Extract the (x, y) coordinate from the center of the cell holding the provided text.  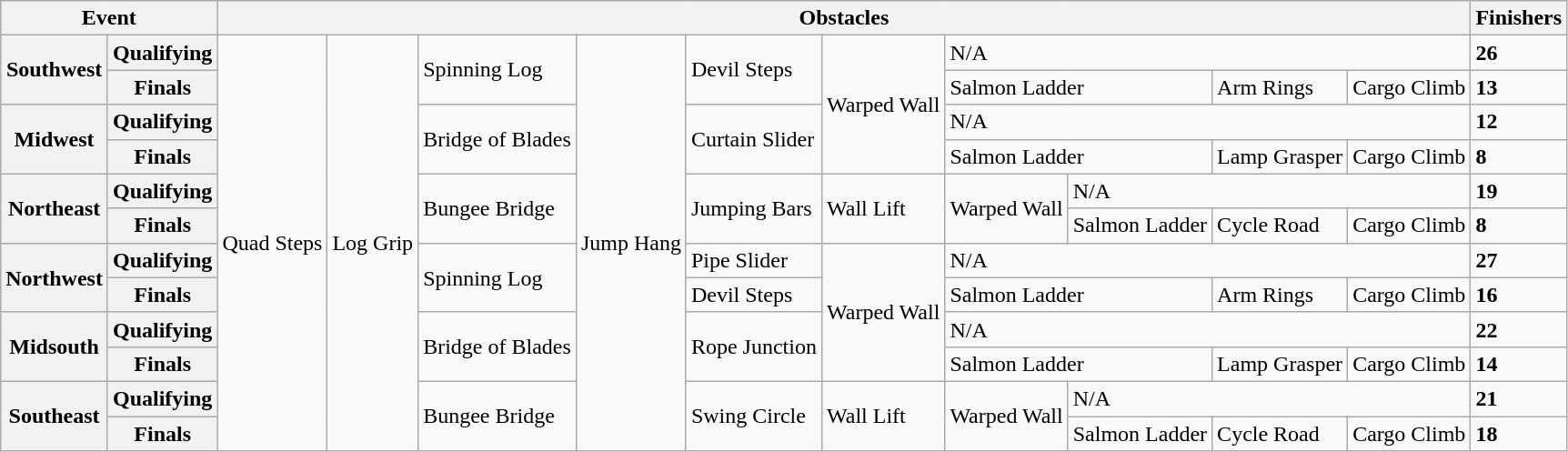
26 (1519, 53)
Midwest (55, 139)
Jumping Bars (753, 208)
18 (1519, 434)
Quad Steps (273, 244)
22 (1519, 329)
Curtain Slider (753, 139)
Swing Circle (753, 416)
Northwest (55, 277)
12 (1519, 122)
14 (1519, 364)
Midsouth (55, 347)
Finishers (1519, 18)
13 (1519, 87)
Southwest (55, 70)
Pipe Slider (753, 260)
27 (1519, 260)
Rope Junction (753, 347)
Jump Hang (631, 244)
Northeast (55, 208)
Event (109, 18)
16 (1519, 295)
21 (1519, 398)
Log Grip (373, 244)
Obstacles (844, 18)
Southeast (55, 416)
19 (1519, 191)
